Locate the cell with the specified text and output its [x, y] center coordinate. 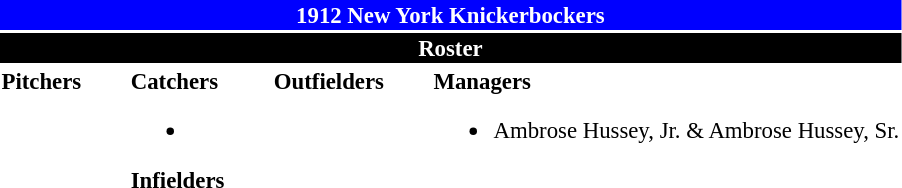
1912 New York Knickerbockers [450, 15]
Roster [450, 48]
